Scan for the cell matching the given text and deliver its (x, y) coordinate at center. 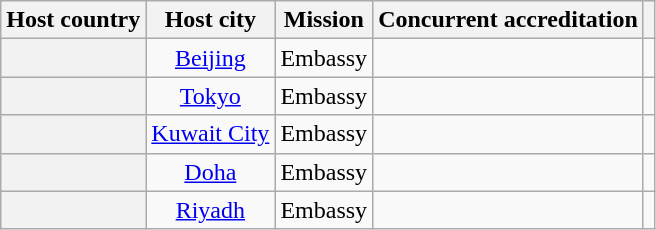
Tokyo (210, 96)
Riyadh (210, 210)
Beijing (210, 58)
Doha (210, 172)
Kuwait City (210, 134)
Host country (74, 20)
Concurrent accreditation (508, 20)
Host city (210, 20)
Mission (324, 20)
